Extract the [X, Y] coordinate from the center of the cell holding the provided text.  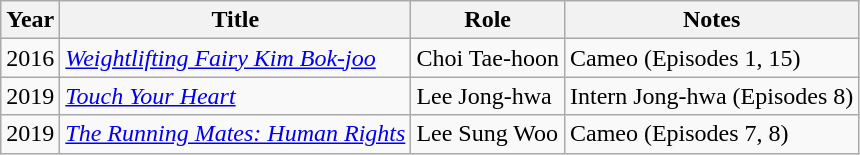
Lee Jong-hwa [488, 96]
Title [236, 20]
Year [30, 20]
Role [488, 20]
Choi Tae-hoon [488, 58]
Lee Sung Woo [488, 134]
Intern Jong-hwa (Episodes 8) [711, 96]
Cameo (Episodes 7, 8) [711, 134]
2016 [30, 58]
Cameo (Episodes 1, 15) [711, 58]
Weightlifting Fairy Kim Bok-joo [236, 58]
Notes [711, 20]
The Running Mates: Human Rights [236, 134]
Touch Your Heart [236, 96]
